Identify which cell holds the provided text, then report its (X, Y) central coordinate. 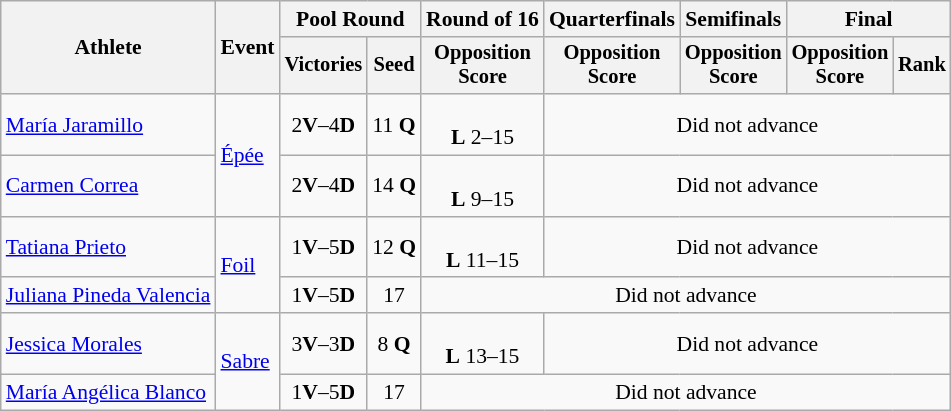
Sabre (247, 362)
Event (247, 48)
María Jaramillo (108, 124)
Quarterfinals (612, 19)
Tatiana Prieto (108, 248)
Épée (247, 155)
Foil (247, 266)
L 2–15 (482, 124)
Athlete (108, 48)
8 Q (394, 344)
Final (869, 19)
L 9–15 (482, 186)
3V–3D (324, 344)
Seed (394, 66)
Semifinals (734, 19)
L 11–15 (482, 248)
Pool Round (350, 19)
Jessica Morales (108, 344)
11 Q (394, 124)
Juliana Pineda Valencia (108, 296)
Carmen Correa (108, 186)
Victories (324, 66)
María Angélica Blanco (108, 393)
14 Q (394, 186)
Rank (922, 66)
12 Q (394, 248)
Round of 16 (482, 19)
L 13–15 (482, 344)
